Return (X, Y) of the center of cell containing provided text 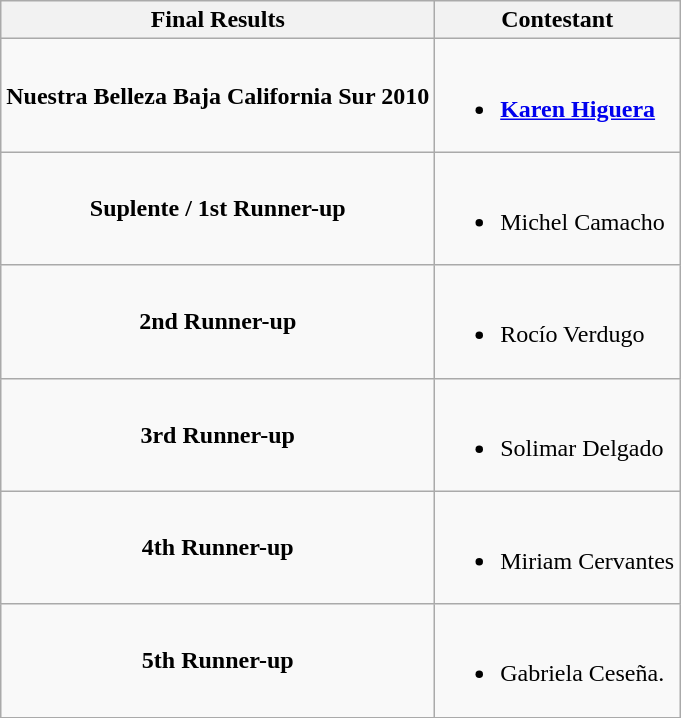
Gabriela Ceseña. (558, 660)
Michel Camacho (558, 208)
Nuestra Belleza Baja California Sur 2010 (218, 96)
Suplente / 1st Runner-up (218, 208)
Final Results (218, 20)
5th Runner-up (218, 660)
2nd Runner-up (218, 322)
Contestant (558, 20)
Solimar Delgado (558, 434)
4th Runner-up (218, 548)
3rd Runner-up (218, 434)
Rocío Verdugo (558, 322)
Karen Higuera (558, 96)
Miriam Cervantes (558, 548)
